Identify which cell holds the provided text, then report its [X, Y] central coordinate. 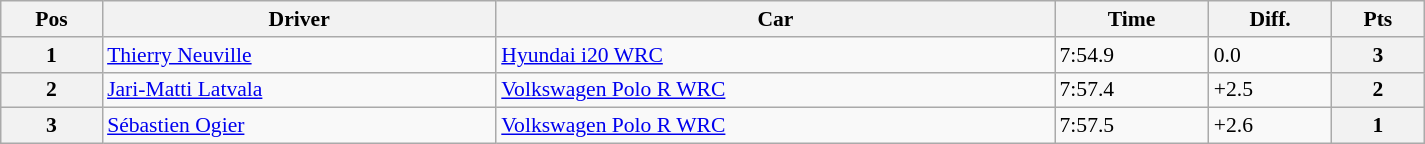
Diff. [1270, 19]
Jari-Matti Latvala [299, 90]
0.0 [1270, 55]
7:57.4 [1131, 90]
Time [1131, 19]
Pts [1378, 19]
+2.6 [1270, 126]
Sébastien Ogier [299, 126]
Hyundai i20 WRC [775, 55]
+2.5 [1270, 90]
7:57.5 [1131, 126]
Pos [52, 19]
Thierry Neuville [299, 55]
Car [775, 19]
Driver [299, 19]
7:54.9 [1131, 55]
